Return the (X, Y) coordinate for the center point of the cell that contains the specified text.  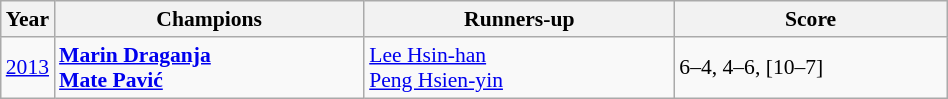
6–4, 4–6, [10–7] (810, 68)
Champions (209, 19)
Score (810, 19)
Runners-up (519, 19)
2013 (28, 68)
Marin Draganja Mate Pavić (209, 68)
Year (28, 19)
Lee Hsin-han Peng Hsien-yin (519, 68)
